Find where the given text appears and provide that cell's center as (x, y) coordinate. 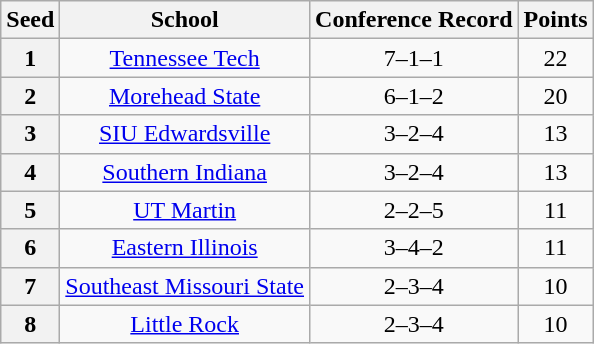
SIU Edwardsville (185, 134)
1 (30, 58)
8 (30, 324)
Points (556, 20)
22 (556, 58)
4 (30, 172)
Eastern Illinois (185, 248)
3–4–2 (414, 248)
20 (556, 96)
7–1–1 (414, 58)
2 (30, 96)
Southeast Missouri State (185, 286)
Tennessee Tech (185, 58)
5 (30, 210)
6 (30, 248)
Seed (30, 20)
Southern Indiana (185, 172)
Morehead State (185, 96)
7 (30, 286)
School (185, 20)
UT Martin (185, 210)
2–2–5 (414, 210)
3 (30, 134)
Little Rock (185, 324)
6–1–2 (414, 96)
Conference Record (414, 20)
